Pinpoint the cell where the given text exists, returning its [X, Y] midpoint coordinate. 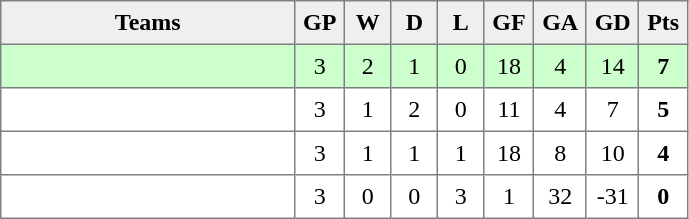
10 [612, 153]
5 [663, 110]
14 [612, 66]
11 [509, 110]
32 [560, 197]
Pts [663, 23]
8 [560, 153]
-31 [612, 197]
GA [560, 23]
GP [320, 23]
GD [612, 23]
GF [509, 23]
D [414, 23]
L [461, 23]
W [368, 23]
Teams [148, 23]
